Detect which cell encompasses the target text, then output its [x, y] center coordinate. 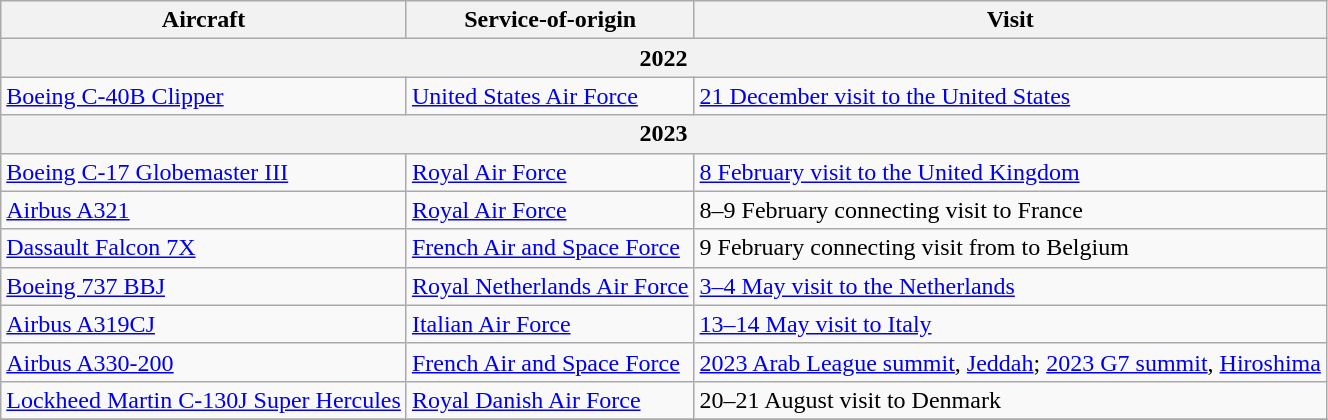
20–21 August visit to Denmark [1010, 400]
2023 [664, 134]
9 February connecting visit from to Belgium [1010, 248]
Airbus A319CJ [204, 324]
2022 [664, 58]
Italian Air Force [550, 324]
Visit [1010, 20]
2023 Arab League summit, Jeddah; 2023 G7 summit, Hiroshima [1010, 362]
Aircraft [204, 20]
Boeing C-40B Clipper [204, 96]
Royal Netherlands Air Force [550, 286]
Boeing 737 BBJ [204, 286]
3–4 May visit to the Netherlands [1010, 286]
8–9 February connecting visit to France [1010, 210]
Service-of-origin [550, 20]
Boeing C-17 Globemaster III [204, 172]
Royal Danish Air Force [550, 400]
Airbus A330-200 [204, 362]
8 February visit to the United Kingdom [1010, 172]
Dassault Falcon 7X [204, 248]
Airbus A321 [204, 210]
Lockheed Martin C-130J Super Hercules [204, 400]
21 December visit to the United States [1010, 96]
13–14 May visit to Italy [1010, 324]
United States Air Force [550, 96]
